Capture the cell that displays the provided text and extract its [X, Y] central coordinate. 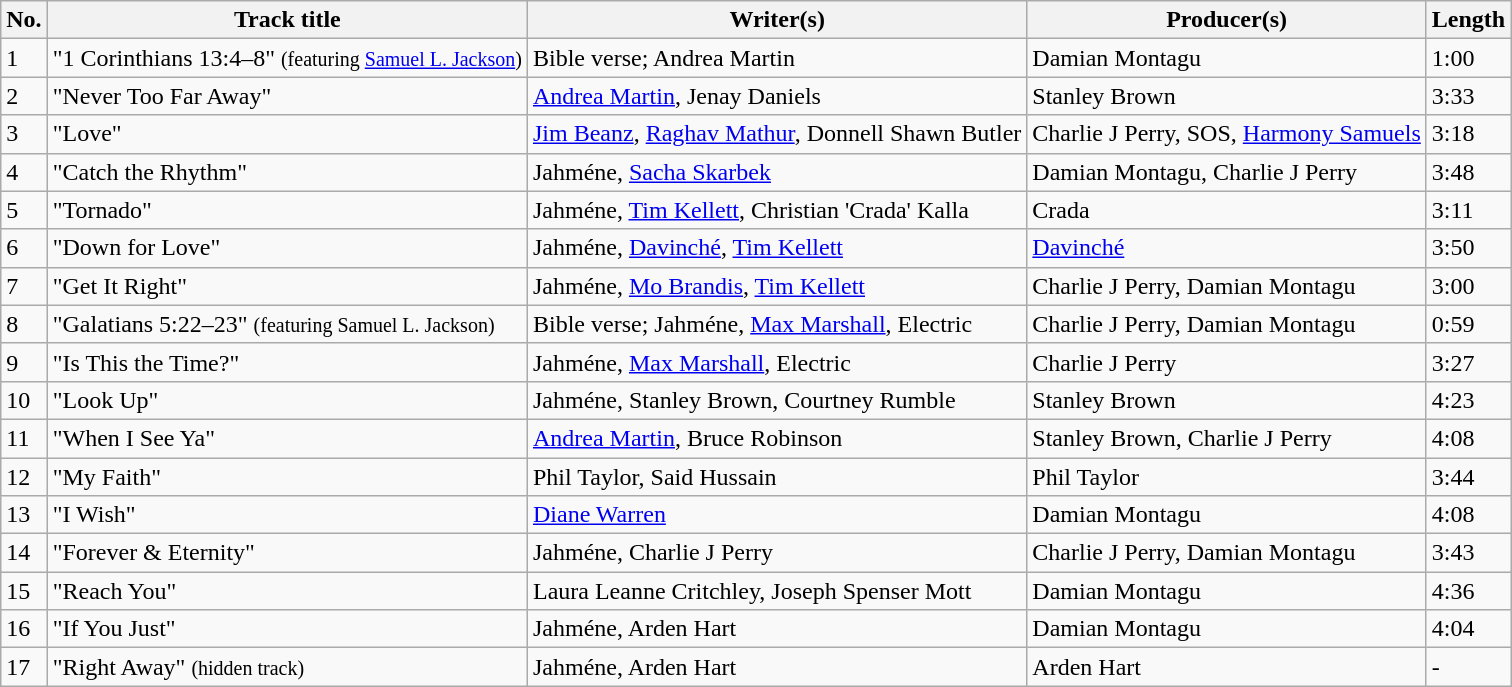
"Tornado" [287, 210]
Bible verse; Jahméne, Max Marshall, Electric [776, 324]
Jahméne, Charlie J Perry [776, 553]
"Forever & Eternity" [287, 553]
15 [24, 591]
13 [24, 515]
3:50 [1468, 248]
Charlie J Perry, SOS, Harmony Samuels [1226, 134]
7 [24, 286]
Phil Taylor, Said Hussain [776, 477]
Jahméne, Davinché, Tim Kellett [776, 248]
Length [1468, 20]
2 [24, 96]
Andrea Martin, Bruce Robinson [776, 438]
4 [24, 172]
"Down for Love" [287, 248]
Track title [287, 20]
No. [24, 20]
Arden Hart [1226, 667]
Charlie J Perry [1226, 362]
Writer(s) [776, 20]
4:04 [1468, 629]
11 [24, 438]
3:48 [1468, 172]
12 [24, 477]
5 [24, 210]
3:27 [1468, 362]
Davinché [1226, 248]
"Galatians 5:22–23" (featuring Samuel L. Jackson) [287, 324]
1:00 [1468, 58]
Jahméne, Max Marshall, Electric [776, 362]
Stanley Brown, Charlie J Perry [1226, 438]
8 [24, 324]
16 [24, 629]
"My Faith" [287, 477]
4:23 [1468, 400]
0:59 [1468, 324]
- [1468, 667]
"Right Away" (hidden track) [287, 667]
6 [24, 248]
Jahméne, Sacha Skarbek [776, 172]
"When I See Ya" [287, 438]
Jahméne, Tim Kellett, Christian 'Crada' Kalla [776, 210]
"Never Too Far Away" [287, 96]
3:11 [1468, 210]
1 [24, 58]
3:00 [1468, 286]
Bible verse; Andrea Martin [776, 58]
"1 Corinthians 13:4–8" (featuring Samuel L. Jackson) [287, 58]
"I Wish" [287, 515]
Jim Beanz, Raghav Mathur, Donnell Shawn Butler [776, 134]
Producer(s) [1226, 20]
3:44 [1468, 477]
"Look Up" [287, 400]
Andrea Martin, Jenay Daniels [776, 96]
Crada [1226, 210]
"Is This the Time?" [287, 362]
"Catch the Rhythm" [287, 172]
10 [24, 400]
3:43 [1468, 553]
9 [24, 362]
Phil Taylor [1226, 477]
Jahméne, Stanley Brown, Courtney Rumble [776, 400]
3:18 [1468, 134]
3:33 [1468, 96]
"If You Just" [287, 629]
"Love" [287, 134]
Jahméne, Mo Brandis, Tim Kellett [776, 286]
14 [24, 553]
"Get It Right" [287, 286]
"Reach You" [287, 591]
4:36 [1468, 591]
3 [24, 134]
Diane Warren [776, 515]
Damian Montagu, Charlie J Perry [1226, 172]
Laura Leanne Critchley, Joseph Spenser Mott [776, 591]
17 [24, 667]
